For the text-containing cell, return its midpoint in (x, y) coordinate format. 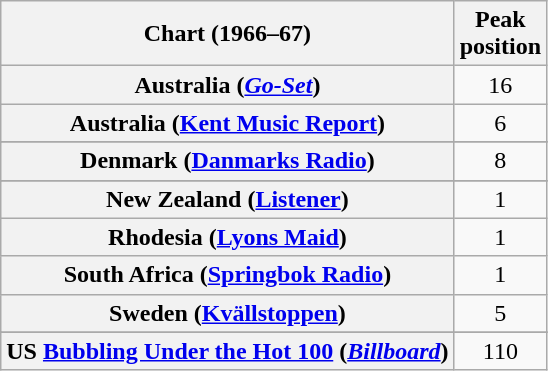
8 (500, 161)
Peakposition (500, 34)
South Africa (Springbok Radio) (228, 275)
110 (500, 351)
Australia (Kent Music Report) (228, 123)
Australia (Go-Set) (228, 85)
New Zealand (Listener) (228, 199)
5 (500, 313)
6 (500, 123)
16 (500, 85)
Rhodesia (Lyons Maid) (228, 237)
Denmark (Danmarks Radio) (228, 161)
US Bubbling Under the Hot 100 (Billboard) (228, 351)
Chart (1966–67) (228, 34)
Sweden (Kvällstoppen) (228, 313)
